Find where the given text appears and provide that cell's center as (x, y) coordinate. 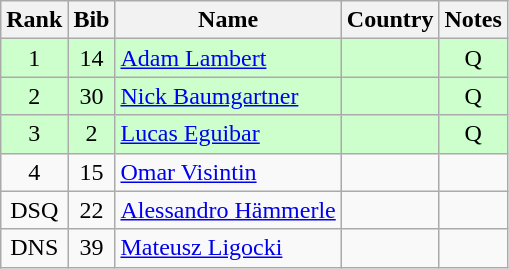
14 (92, 58)
4 (34, 172)
Nick Baumgartner (228, 96)
1 (34, 58)
Lucas Eguibar (228, 134)
Country (390, 20)
Bib (92, 20)
15 (92, 172)
Mateusz Ligocki (228, 248)
22 (92, 210)
30 (92, 96)
Notes (473, 20)
39 (92, 248)
Rank (34, 20)
Alessandro Hämmerle (228, 210)
Name (228, 20)
Adam Lambert (228, 58)
3 (34, 134)
DSQ (34, 210)
DNS (34, 248)
Omar Visintin (228, 172)
